From the cell containing the given text, extract its center point as [x, y] coordinate. 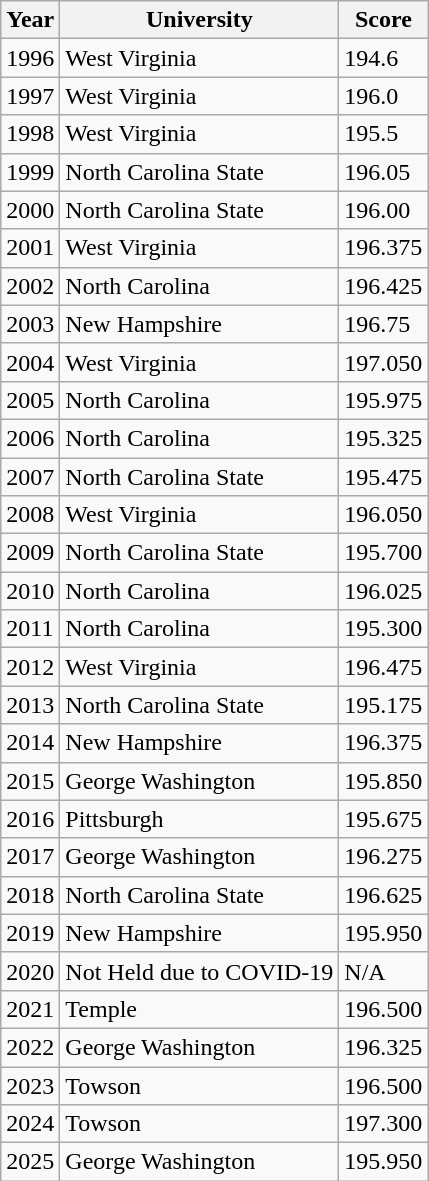
2023 [30, 1085]
196.050 [384, 515]
Pittsburgh [200, 819]
195.300 [384, 629]
2004 [30, 362]
196.025 [384, 591]
195.975 [384, 400]
196.475 [384, 667]
2009 [30, 553]
197.050 [384, 362]
2019 [30, 933]
195.5 [384, 134]
2025 [30, 1162]
2021 [30, 1009]
196.05 [384, 172]
1998 [30, 134]
196.425 [384, 286]
2017 [30, 857]
2014 [30, 743]
2002 [30, 286]
2022 [30, 1047]
1999 [30, 172]
196.275 [384, 857]
2000 [30, 210]
196.0 [384, 96]
2016 [30, 819]
Not Held due to COVID-19 [200, 971]
195.675 [384, 819]
University [200, 20]
2001 [30, 248]
2006 [30, 438]
2008 [30, 515]
195.700 [384, 553]
196.625 [384, 895]
195.325 [384, 438]
1997 [30, 96]
2011 [30, 629]
2005 [30, 400]
N/A [384, 971]
1996 [30, 58]
2010 [30, 591]
Score [384, 20]
Temple [200, 1009]
2015 [30, 781]
2003 [30, 324]
195.475 [384, 477]
2013 [30, 705]
196.75 [384, 324]
195.175 [384, 705]
195.850 [384, 781]
196.325 [384, 1047]
2024 [30, 1124]
Year [30, 20]
2007 [30, 477]
196.00 [384, 210]
2018 [30, 895]
2012 [30, 667]
194.6 [384, 58]
2020 [30, 971]
197.300 [384, 1124]
